Extract the (X, Y) coordinate from the center of the cell holding the provided text.  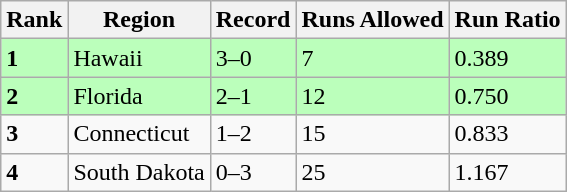
Record (253, 20)
Connecticut (139, 134)
Rank (34, 20)
15 (372, 134)
3 (34, 134)
0.833 (508, 134)
Hawaii (139, 58)
2 (34, 96)
12 (372, 96)
Florida (139, 96)
7 (372, 58)
1–2 (253, 134)
2–1 (253, 96)
4 (34, 172)
1.167 (508, 172)
South Dakota (139, 172)
Runs Allowed (372, 20)
1 (34, 58)
0–3 (253, 172)
0.389 (508, 58)
3–0 (253, 58)
Run Ratio (508, 20)
Region (139, 20)
25 (372, 172)
0.750 (508, 96)
